Capture the cell that displays the provided text and extract its [X, Y] central coordinate. 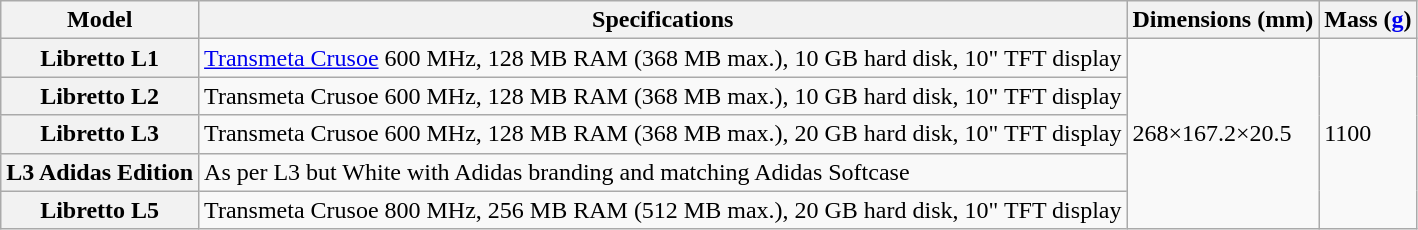
Libretto L1 [100, 58]
Transmeta Crusoe 600 MHz, 128 MB RAM (368 MB max.), 20 GB hard disk, 10" TFT display [663, 134]
268×167.2×20.5 [1223, 134]
Libretto L2 [100, 96]
Dimensions (mm) [1223, 20]
As per L3 but White with Adidas branding and matching Adidas Softcase [663, 172]
Libretto L3 [100, 134]
1100 [1368, 134]
Mass (g) [1368, 20]
Specifications [663, 20]
Model [100, 20]
Libretto L5 [100, 210]
L3 Adidas Edition [100, 172]
Transmeta Crusoe 800 MHz, 256 MB RAM (512 MB max.), 20 GB hard disk, 10" TFT display [663, 210]
